Return [x, y] of the center of cell containing provided text 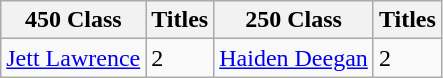
Jett Lawrence [74, 58]
450 Class [74, 20]
250 Class [294, 20]
Haiden Deegan [294, 58]
